Determine the [X, Y] coordinate at the center of the cell enclosing the given text.  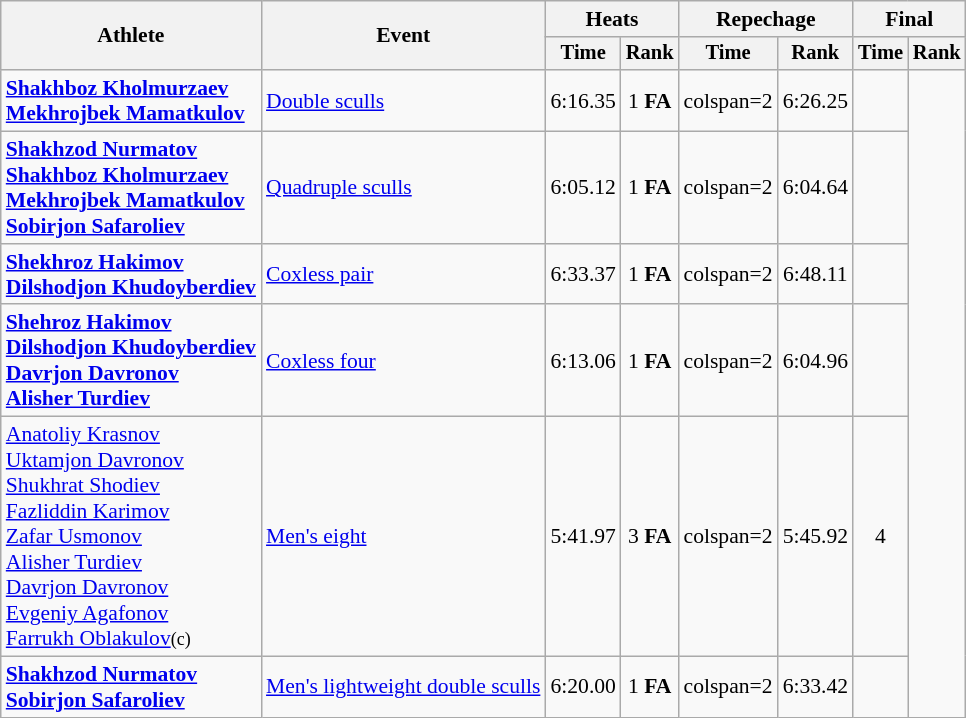
Coxless four [403, 361]
Event [403, 36]
6:05.12 [582, 188]
4 [880, 537]
Men's eight [403, 537]
Shekhroz HakimovDilshodjon Khudoyberdiev [131, 274]
6:20.00 [582, 688]
Repechage [766, 19]
Shakhzod NurmatovSobirjon Safaroliev [131, 688]
6:04.64 [816, 188]
Men's lightweight double sculls [403, 688]
3 FA [650, 537]
6:16.35 [582, 100]
Shehroz HakimovDilshodjon KhudoyberdievDavrjon DavronovAlisher Turdiev [131, 361]
6:13.06 [582, 361]
6:26.25 [816, 100]
6:33.42 [816, 688]
Final [909, 19]
5:45.92 [816, 537]
Shakhboz KholmurzaevMekhrojbek Mamatkulov [131, 100]
Coxless pair [403, 274]
Athlete [131, 36]
6:33.37 [582, 274]
Double sculls [403, 100]
6:48.11 [816, 274]
Shakhzod NurmatovShakhboz KholmurzaevMekhrojbek MamatkulovSobirjon Safaroliev [131, 188]
5:41.97 [582, 537]
6:04.96 [816, 361]
Quadruple sculls [403, 188]
Heats [612, 19]
Anatoliy KrasnovUktamjon DavronovShukhrat ShodievFazliddin KarimovZafar UsmonovAlisher TurdievDavrjon DavronovEvgeniy AgafonovFarrukh Oblakulov(c) [131, 537]
